Return [x, y] of the center of cell containing provided text 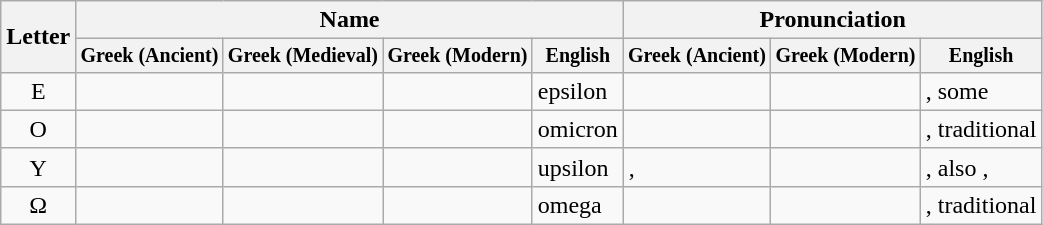
Υ [38, 167]
, also , [981, 167]
Ο [38, 129]
Letter [38, 37]
Greek (Medieval) [303, 56]
epsilon [578, 91]
Name [350, 20]
upsilon [578, 167]
Pronunciation [832, 20]
, some [981, 91]
Ω [38, 205]
Ε [38, 91]
omega [578, 205]
, [696, 167]
omicron [578, 129]
